Identify which cell holds the provided text, then report its [x, y] central coordinate. 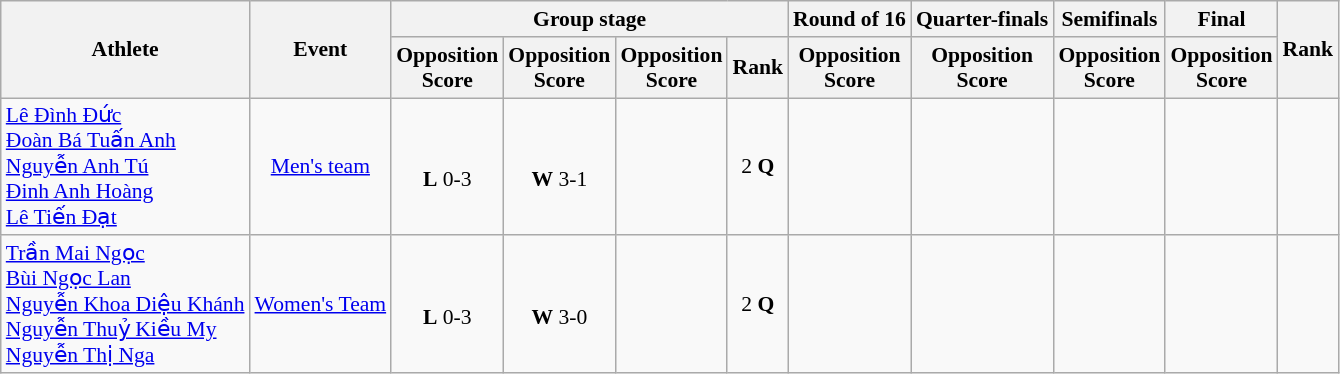
Women's Team [321, 305]
Quarter-finals [982, 19]
Lê Đình ĐứcĐoàn Bá Tuấn AnhNguyễn Anh TúĐinh Anh HoàngLê Tiến Đạt [126, 167]
Round of 16 [850, 19]
Semifinals [1109, 19]
Final [1221, 19]
Men's team [321, 167]
Trần Mai NgọcBùi Ngọc LanNguyễn Khoa Diệu KhánhNguyễn Thuỷ Kiều MyNguyễn Thị Nga [126, 305]
W 3-1 [559, 167]
Group stage [590, 19]
W 3-0 [559, 305]
Event [321, 50]
Athlete [126, 50]
